Provide the (X, Y) coordinate of the cell's center where the given text is located.  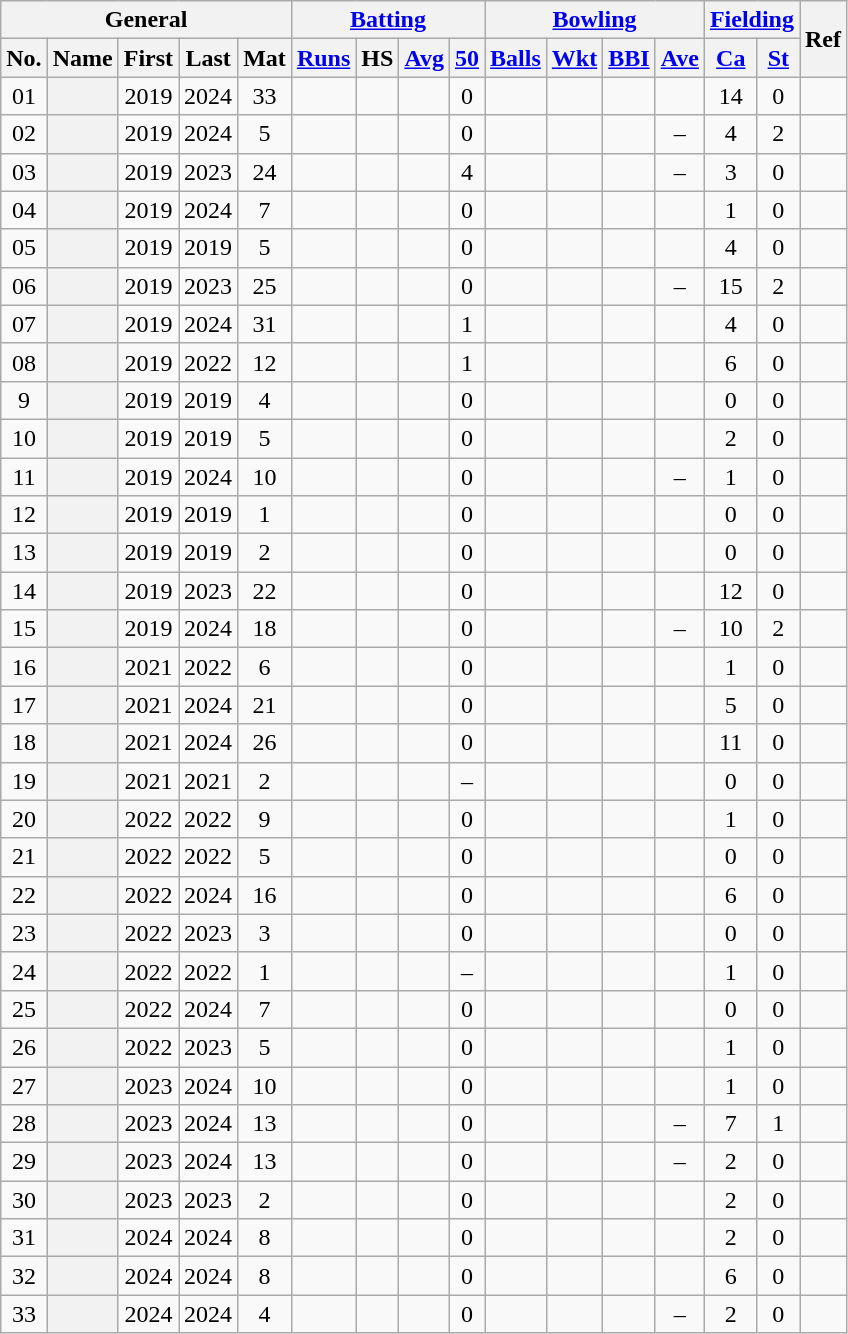
St (778, 58)
29 (24, 1162)
30 (24, 1200)
07 (24, 324)
04 (24, 210)
Ca (730, 58)
Avg (424, 58)
Wkt (574, 58)
First (148, 58)
Batting (388, 20)
Last (208, 58)
27 (24, 1085)
01 (24, 96)
Runs (323, 58)
Name (82, 58)
28 (24, 1124)
Ref (824, 39)
17 (24, 705)
03 (24, 172)
19 (24, 781)
Bowling (595, 20)
Fielding (752, 20)
20 (24, 819)
06 (24, 286)
08 (24, 362)
HS (378, 58)
50 (466, 58)
General (146, 20)
No. (24, 58)
BBI (629, 58)
Mat (265, 58)
32 (24, 1276)
23 (24, 933)
Balls (516, 58)
05 (24, 248)
02 (24, 134)
Ave (680, 58)
